Identify which cell holds the provided text, then report its (X, Y) central coordinate. 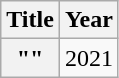
"" (30, 58)
Title (30, 20)
2021 (88, 58)
Year (88, 20)
